Detect which cell encompasses the target text, then output its [x, y] center coordinate. 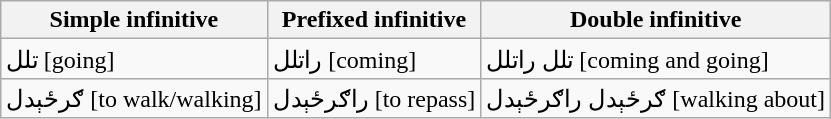
Simple infinitive [134, 20]
Double infinitive [656, 20]
تلل [going] [134, 59]
راتلل [coming] [374, 59]
راګرځېدل [to repass] [374, 98]
ګرځېدل [to walk/walking] [134, 98]
تلل راتلل [coming and going] [656, 59]
ګرځېدل راګرځېدل [walking about] [656, 98]
Prefixed infinitive [374, 20]
